Find where the given text appears and provide that cell's center as [X, Y] coordinate. 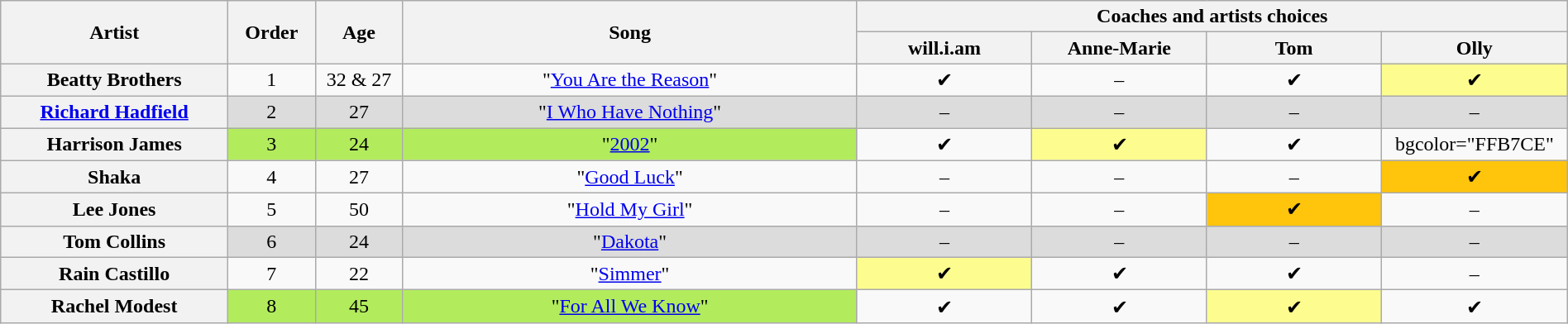
Song [630, 32]
5 [272, 210]
"2002" [630, 144]
bgcolor="FFB7CE" [1474, 144]
Age [359, 32]
"Good Luck" [630, 177]
8 [272, 307]
7 [272, 274]
1 [272, 80]
Beatty Brothers [114, 80]
4 [272, 177]
6 [272, 241]
Tom Collins [114, 241]
"For All We Know" [630, 307]
22 [359, 274]
32 & 27 [359, 80]
"Hold My Girl" [630, 210]
Artist [114, 32]
Richard Hadfield [114, 112]
Olly [1474, 48]
"Dakota" [630, 241]
"You Are the Reason" [630, 80]
Lee Jones [114, 210]
Tom [1293, 48]
Harrison James [114, 144]
"Simmer" [630, 274]
Coaches and artists choices [1212, 17]
3 [272, 144]
Rain Castillo [114, 274]
will.i.am [944, 48]
45 [359, 307]
Rachel Modest [114, 307]
Order [272, 32]
Shaka [114, 177]
2 [272, 112]
50 [359, 210]
"I Who Have Nothing" [630, 112]
Anne-Marie [1120, 48]
